Capture the cell that displays the provided text and extract its (x, y) central coordinate. 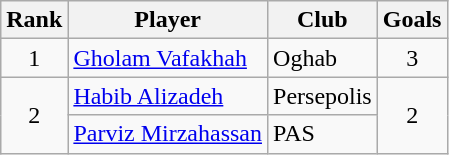
Club (323, 20)
Parviz Mirzahassan (168, 134)
Gholam Vafakhah (168, 58)
PAS (323, 134)
Oghab (323, 58)
Player (168, 20)
Goals (412, 20)
Habib Alizadeh (168, 96)
3 (412, 58)
Rank (34, 20)
Persepolis (323, 96)
1 (34, 58)
